Pinpoint the cell where the given text exists, returning its [X, Y] midpoint coordinate. 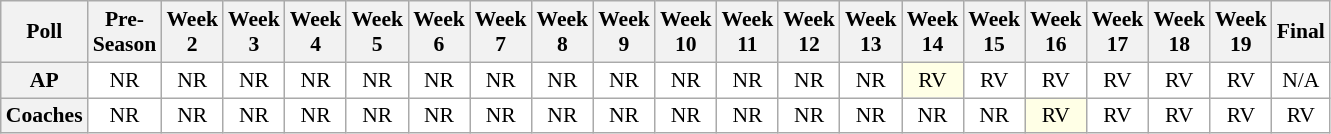
AP [44, 80]
Week2 [192, 32]
Week18 [1179, 32]
Week17 [1118, 32]
Coaches [44, 116]
Week4 [316, 32]
Week8 [562, 32]
Week14 [933, 32]
Final [1301, 32]
Week10 [686, 32]
Week11 [748, 32]
Week16 [1056, 32]
N/A [1301, 80]
Week13 [871, 32]
Week6 [439, 32]
Poll [44, 32]
Week15 [994, 32]
Week7 [501, 32]
Week5 [377, 32]
Pre-Season [125, 32]
Week3 [254, 32]
Week12 [809, 32]
Week9 [624, 32]
Week19 [1241, 32]
